Extract the [X, Y] coordinate from the center of the cell holding the provided text.  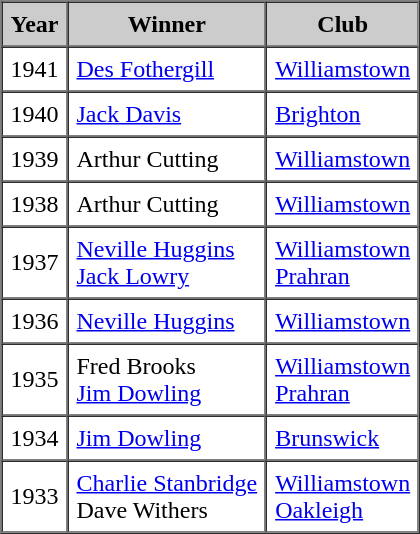
Fred BrooksJim Dowling [168, 380]
Des Fothergill [168, 68]
1937 [35, 262]
Winner [168, 24]
1933 [35, 496]
Jack Davis [168, 114]
1939 [35, 158]
WilliamstownOakleigh [342, 496]
Brunswick [342, 438]
Year [35, 24]
1936 [35, 320]
Brighton [342, 114]
1935 [35, 380]
1940 [35, 114]
Jim Dowling [168, 438]
1934 [35, 438]
Charlie StanbridgeDave Withers [168, 496]
Neville HugginsJack Lowry [168, 262]
1938 [35, 204]
1941 [35, 68]
Neville Huggins [168, 320]
Club [342, 24]
